Determine the [X, Y] coordinate at the center of the cell enclosing the given text.  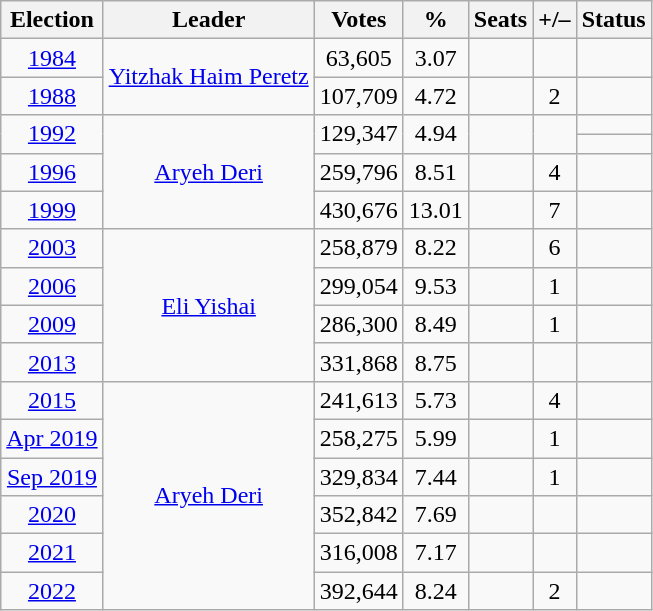
4.72 [436, 96]
241,613 [358, 400]
1988 [52, 96]
129,347 [358, 134]
258,275 [358, 438]
259,796 [358, 172]
2006 [52, 286]
2021 [52, 553]
107,709 [358, 96]
352,842 [358, 515]
2013 [52, 362]
Seats [500, 20]
299,054 [358, 286]
2020 [52, 515]
258,879 [358, 248]
1996 [52, 172]
8.49 [436, 324]
8.51 [436, 172]
1992 [52, 134]
+/– [554, 20]
8.75 [436, 362]
329,834 [358, 477]
2003 [52, 248]
Eli Yishai [208, 305]
1999 [52, 210]
331,868 [358, 362]
286,300 [358, 324]
8.22 [436, 248]
2015 [52, 400]
% [436, 20]
Votes [358, 20]
7.44 [436, 477]
Status [614, 20]
6 [554, 248]
Apr 2019 [52, 438]
4.94 [436, 134]
Leader [208, 20]
5.73 [436, 400]
1984 [52, 58]
9.53 [436, 286]
Sep 2019 [52, 477]
Election [52, 20]
7.69 [436, 515]
63,605 [358, 58]
5.99 [436, 438]
2009 [52, 324]
Yitzhak Haim Peretz [208, 77]
392,644 [358, 591]
430,676 [358, 210]
3.07 [436, 58]
13.01 [436, 210]
7 [554, 210]
8.24 [436, 591]
316,008 [358, 553]
2022 [52, 591]
7.17 [436, 553]
